Scan for the cell matching the given text and deliver its [X, Y] coordinate at center. 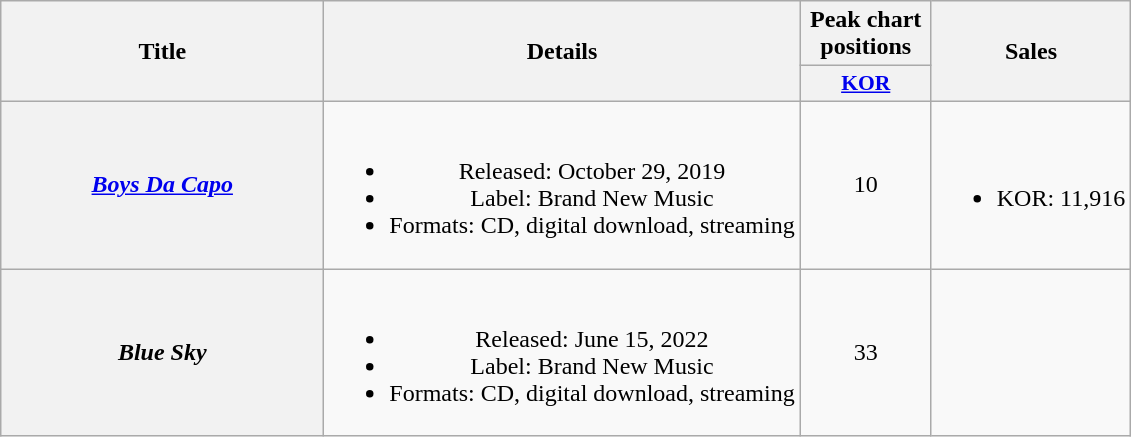
KOR [866, 84]
Released: October 29, 2019Label: Brand New MusicFormats: CD, digital download, streaming [562, 184]
Sales [1031, 52]
Boys Da Capo [162, 184]
KOR: 11,916 [1031, 184]
10 [866, 184]
Title [162, 52]
33 [866, 352]
Blue Sky [162, 352]
Peak chart positions [866, 34]
Released: June 15, 2022Label: Brand New MusicFormats: CD, digital download, streaming [562, 352]
Details [562, 52]
